For the text-containing cell, return its midpoint in (x, y) coordinate format. 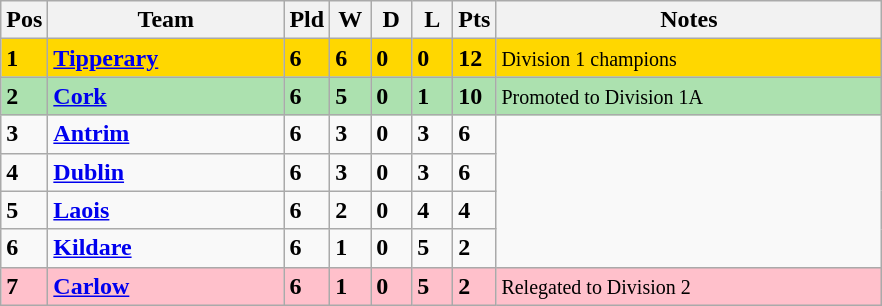
Carlow (166, 286)
Pts (474, 20)
Antrim (166, 134)
Team (166, 20)
12 (474, 58)
Cork (166, 96)
L (432, 20)
Division 1 champions (689, 58)
Tipperary (166, 58)
D (392, 20)
Dublin (166, 172)
W (350, 20)
Laois (166, 210)
Notes (689, 20)
10 (474, 96)
Promoted to Division 1A (689, 96)
Pld (307, 20)
Kildare (166, 248)
7 (24, 286)
Pos (24, 20)
Relegated to Division 2 (689, 286)
